Capture the cell that displays the provided text and extract its [X, Y] central coordinate. 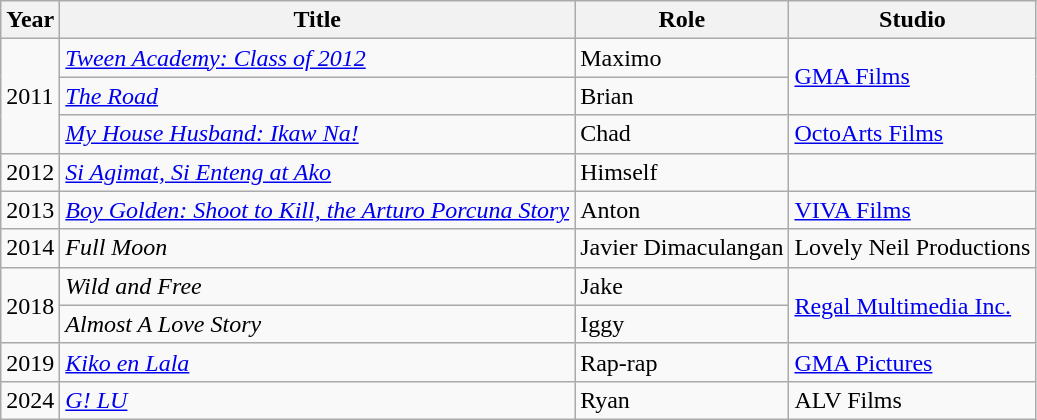
The Road [318, 96]
Regal Multimedia Inc. [912, 305]
Iggy [682, 324]
GMA Films [912, 77]
Chad [682, 134]
Tween Academy: Class of 2012 [318, 58]
Brian [682, 96]
VIVA Films [912, 210]
GMA Pictures [912, 362]
2012 [30, 172]
Maximo [682, 58]
Lovely Neil Productions [912, 248]
Wild and Free [318, 286]
Jake [682, 286]
Title [318, 20]
Studio [912, 20]
G! LU [318, 400]
Rap-rap [682, 362]
Kiko en Lala [318, 362]
2014 [30, 248]
ALV Films [912, 400]
2024 [30, 400]
Javier Dimaculangan [682, 248]
Si Agimat, Si Enteng at Ako [318, 172]
Full Moon [318, 248]
OctoArts Films [912, 134]
2019 [30, 362]
My House Husband: Ikaw Na! [318, 134]
2018 [30, 305]
Year [30, 20]
2013 [30, 210]
Himself [682, 172]
Ryan [682, 400]
Anton [682, 210]
2011 [30, 96]
Almost A Love Story [318, 324]
Boy Golden: Shoot to Kill, the Arturo Porcuna Story [318, 210]
Role [682, 20]
